Return (X, Y) of the center of cell containing provided text 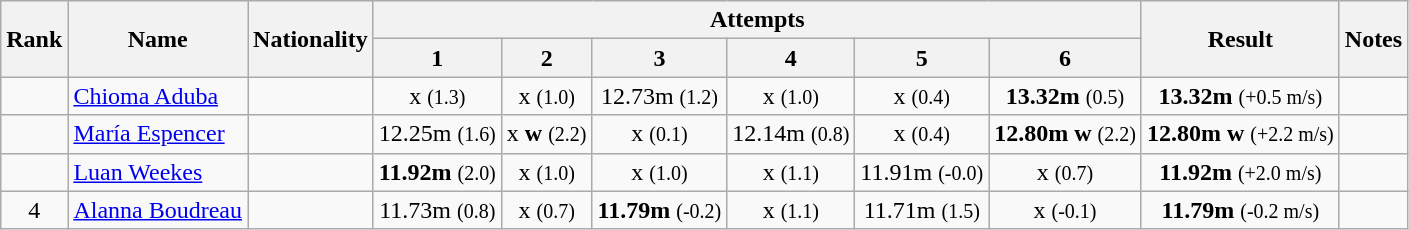
13.32m (+0.5 m/s) (1240, 96)
Attempts (757, 20)
13.32m (0.5) (1066, 96)
Name (158, 39)
x (-0.1) (1066, 210)
Luan Weekes (158, 172)
12.25m (1.6) (437, 134)
11.79m (-0.2 m/s) (1240, 210)
Result (1240, 39)
11.92m (+2.0 m/s) (1240, 172)
11.91m (-0.0) (922, 172)
2 (546, 58)
x w (2.2) (546, 134)
x (0.1) (660, 134)
12.73m (1.2) (660, 96)
x (1.3) (437, 96)
11.79m (-0.2) (660, 210)
Nationality (311, 39)
Rank (34, 39)
12.80m w (2.2) (1066, 134)
11.73m (0.8) (437, 210)
3 (660, 58)
11.92m (2.0) (437, 172)
12.80m w (+2.2 m/s) (1240, 134)
12.14m (0.8) (791, 134)
Alanna Boudreau (158, 210)
María Espencer (158, 134)
Chioma Aduba (158, 96)
1 (437, 58)
11.71m (1.5) (922, 210)
5 (922, 58)
6 (1066, 58)
Notes (1373, 39)
